Locate the cell with the specified text and output its [x, y] center coordinate. 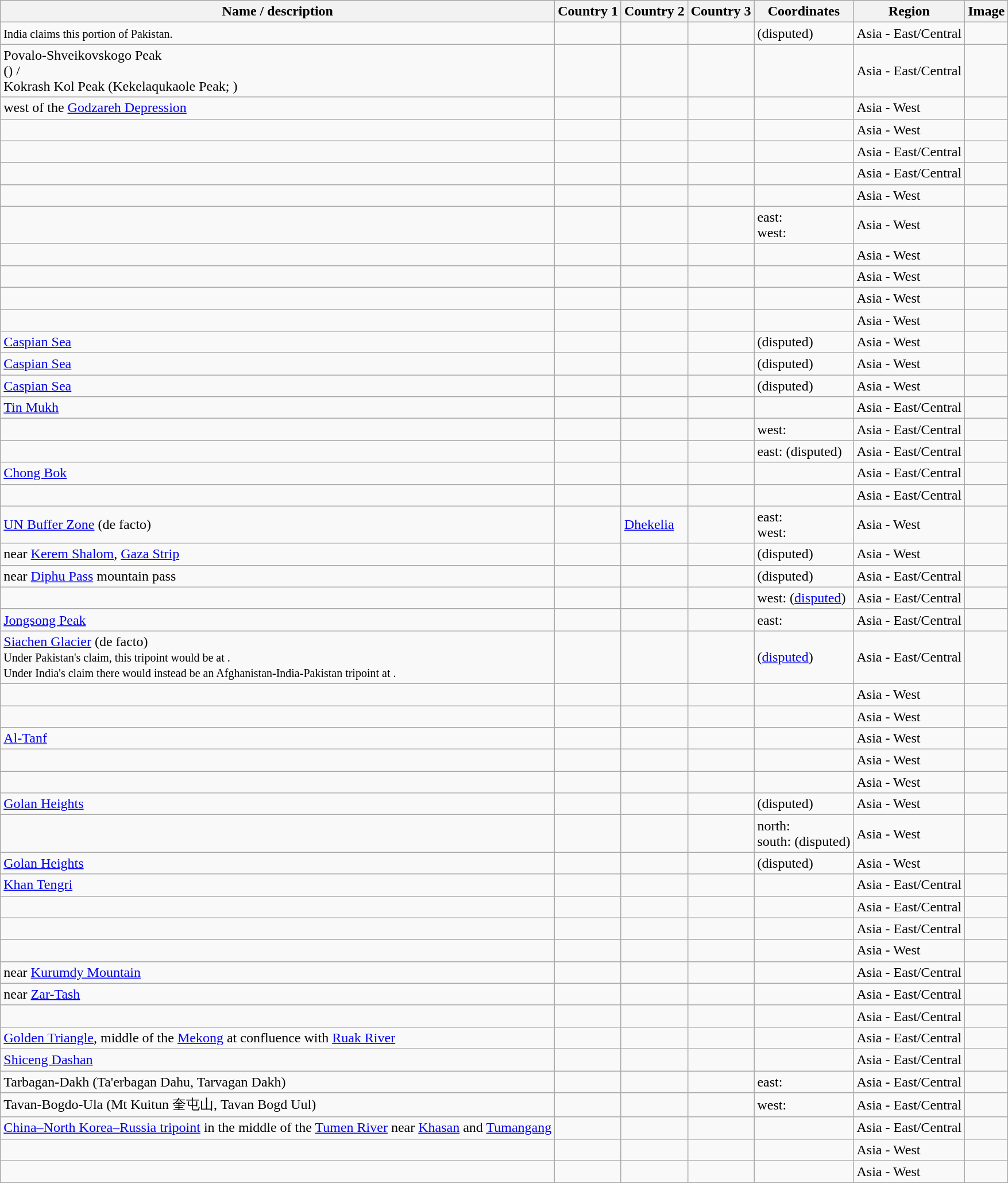
Tarbagan-Dakh (Ta'erbagan Dahu, Tarvagan Dakh) [278, 1081]
Golden Triangle, middle of the Mekong at confluence with Ruak River [278, 1038]
Chong Bok [278, 473]
near Kurumdy Mountain [278, 972]
Povalo-Shveikovskogo Peak() /Kokrash Kol Peak (Kekelaqukaole Peak; ) [278, 71]
China–North Korea–Russia tripoint in the middle of the Tumen River near Khasan and Tumangang [278, 1128]
UN Buffer Zone (de facto) [278, 525]
Region [909, 11]
Tin Mukh [278, 408]
Name / description [278, 11]
Shiceng Dashan [278, 1060]
east: (disputed) [804, 451]
Al-Tanf [278, 739]
Khan Tengri [278, 885]
Tavan-Bogdo-Ula (Mt Kuitun 奎屯山, Tavan Bogd Uul) [278, 1105]
near Zar-Tash [278, 994]
near Kerem Shalom, Gaza Strip [278, 554]
west: (disputed) [804, 598]
near Diphu Pass mountain pass [278, 576]
Coordinates [804, 11]
west of the Godzareh Depression [278, 108]
Image [987, 11]
Dhekelia [654, 525]
Jongsong Peak [278, 620]
north: south: (disputed) [804, 834]
India claims this portion of Pakistan. [278, 33]
Country 2 [654, 11]
Country 3 [721, 11]
Country 1 [588, 11]
